From the cell containing the given text, extract its center point as [x, y] coordinate. 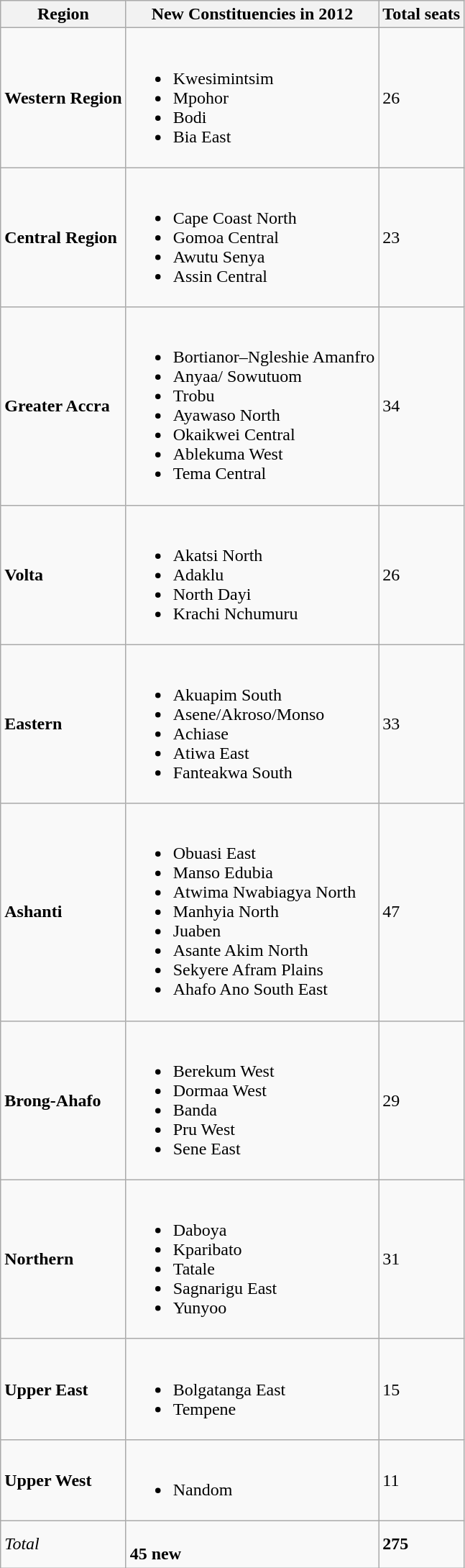
New Constituencies in 2012 [252, 14]
Northern [63, 1259]
Akuapim SouthAsene/Akroso/MonsoAchiaseAtiwa EastFanteakwa South [252, 724]
Brong-Ahafo [63, 1100]
11 [421, 1480]
47 [421, 912]
Cape Coast NorthGomoa CentralAwutu SenyaAssin Central [252, 237]
23 [421, 237]
Greater Accra [63, 406]
Berekum WestDormaa WestBandaPru WestSene East [252, 1100]
15 [421, 1389]
Upper East [63, 1389]
Nandom [252, 1480]
Upper West [63, 1480]
34 [421, 406]
Total [63, 1544]
Obuasi EastManso EdubiaAtwima Nwabiagya NorthManhyia NorthJuabenAsante Akim NorthSekyere Afram PlainsAhafo Ano South East [252, 912]
275 [421, 1544]
Central Region [63, 237]
DaboyaKparibatoTataleSagnarigu EastYunyoo [252, 1259]
Akatsi NorthAdakluNorth DayiKrachi Nchumuru [252, 575]
Region [63, 14]
31 [421, 1259]
Bolgatanga EastTempene [252, 1389]
Volta [63, 575]
Western Region [63, 98]
KwesimintsimMpohorBodiBia East [252, 98]
Eastern [63, 724]
45 new [252, 1544]
Bortianor–Ngleshie AmanfroAnyaa/ SowutuomTrobuAyawaso NorthOkaikwei CentralAblekuma WestTema Central [252, 406]
Total seats [421, 14]
29 [421, 1100]
Ashanti [63, 912]
33 [421, 724]
